Pinpoint the cell where the given text exists, returning its [X, Y] midpoint coordinate. 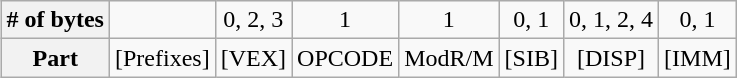
Part [55, 58]
0, 2, 3 [253, 20]
[Prefixes] [162, 58]
[SIB] [531, 58]
OPCODE [346, 58]
[VEX] [253, 58]
0, 1, 2, 4 [610, 20]
# of bytes [55, 20]
ModR/M [449, 58]
[DISP] [610, 58]
[IMM] [698, 58]
